Locate the cell with the specified text and output its (X, Y) center coordinate. 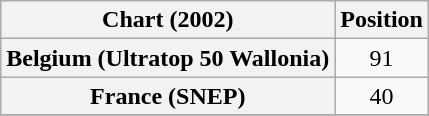
91 (382, 58)
Belgium (Ultratop 50 Wallonia) (168, 58)
Position (382, 20)
Chart (2002) (168, 20)
France (SNEP) (168, 96)
40 (382, 96)
